Detect which cell encompasses the target text, then output its [X, Y] center coordinate. 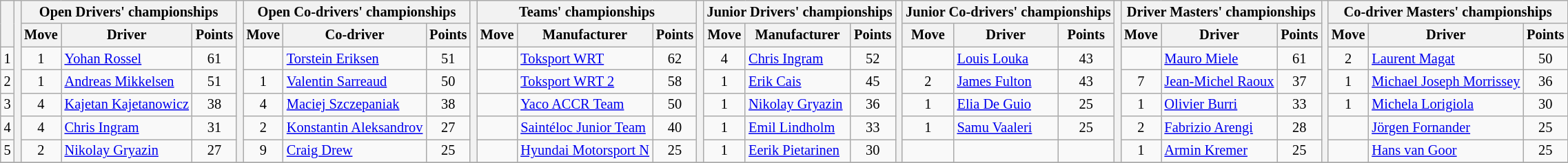
Konstantin Aleksandrov [354, 128]
Driver Masters' championships [1221, 12]
7 [1141, 81]
Michela Lorigiola [1446, 105]
Olivier Burri [1220, 105]
Kajetan Kajetanowicz [127, 105]
Armin Kremer [1220, 151]
Louis Louka [1006, 58]
58 [675, 81]
28 [1299, 128]
Emil Lindholm [797, 128]
Jean-Michel Raoux [1220, 81]
Valentin Sarreaud [354, 81]
Open Drivers' championships [128, 12]
Samu Vaaleri [1006, 128]
Yohan Rossel [127, 58]
Co-driver [354, 35]
40 [675, 128]
Hans van Goor [1446, 151]
5 [8, 151]
Toksport WRT 2 [584, 81]
Erik Cais [797, 81]
Eerik Pietarinen [797, 151]
Junior Drivers' championships [800, 12]
Toksport WRT [584, 58]
Hyundai Motorsport N [584, 151]
Andreas Mikkelsen [127, 81]
Yaco ACCR Team [584, 105]
Saintéloc Junior Team [584, 128]
Torstein Eriksen [354, 58]
Open Co-drivers' championships [357, 12]
Laurent Magat [1446, 58]
Co-driver Masters' championships [1447, 12]
3 [8, 105]
52 [873, 58]
Fabrizio Arengi [1220, 128]
31 [214, 128]
James Fulton [1006, 81]
Maciej Szczepaniak [354, 105]
37 [1299, 81]
Craig Drew [354, 151]
62 [675, 58]
Michael Joseph Morrissey [1446, 81]
Jörgen Fornander [1446, 128]
Teams' championships [587, 12]
Mauro Miele [1220, 58]
45 [873, 81]
Elia De Guio [1006, 105]
Junior Co-drivers' championships [1008, 12]
9 [263, 151]
